Pinpoint the cell where the given text exists, returning its (x, y) midpoint coordinate. 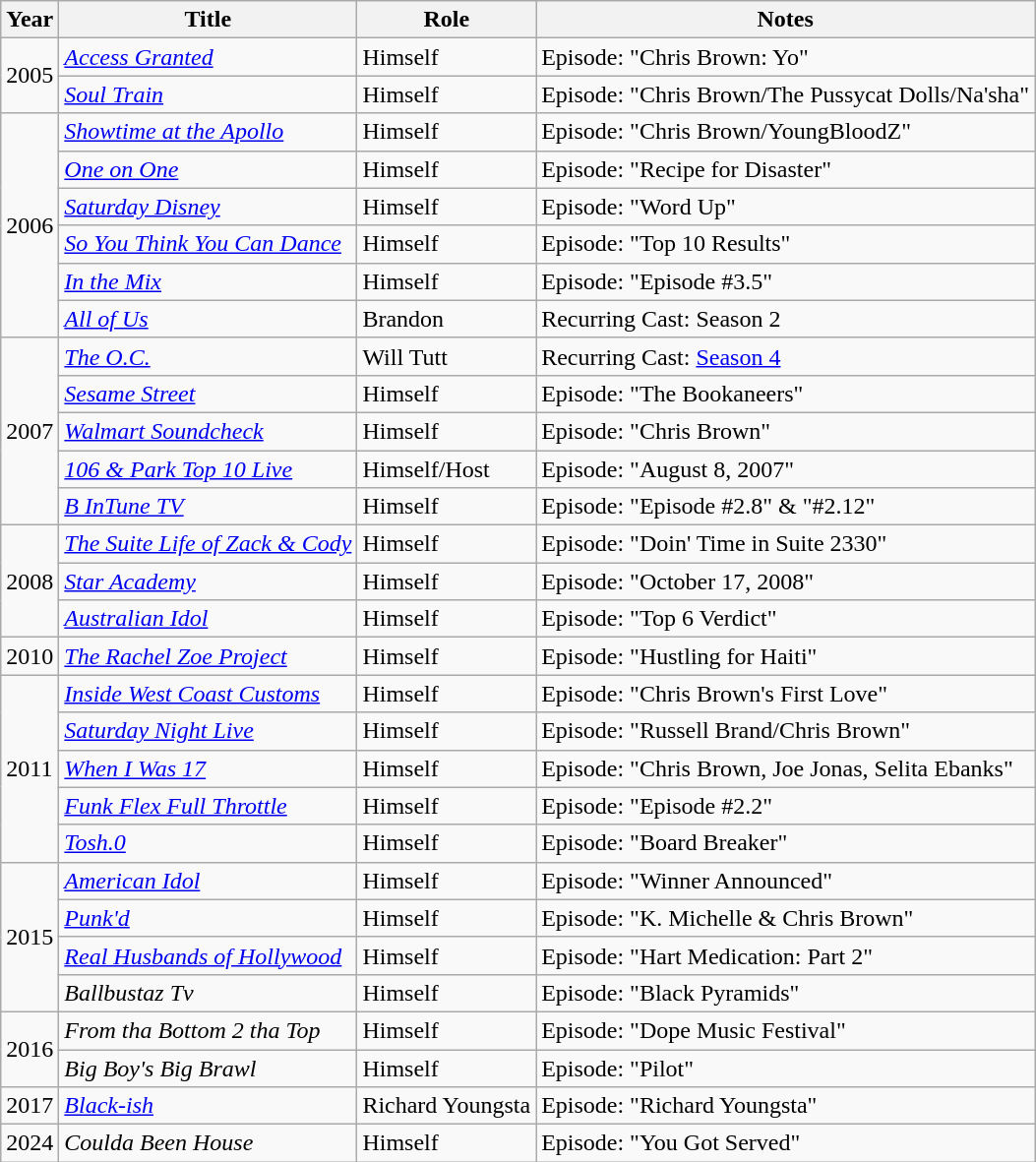
Episode: "Episode #2.2" (785, 806)
Episode: "Doin' Time in Suite 2330" (785, 544)
2008 (30, 581)
Episode: "Chris Brown/YoungBloodZ" (785, 132)
The O.C. (209, 356)
Episode: "Board Breaker" (785, 843)
Episode: "Top 10 Results" (785, 244)
2006 (30, 225)
American Idol (209, 881)
2017 (30, 1106)
Episode: "Top 6 Verdict" (785, 619)
Episode: "Hustling for Haiti" (785, 656)
Year (30, 20)
Episode: "Black Pyramids" (785, 993)
Tosh.0 (209, 843)
2016 (30, 1049)
2007 (30, 431)
Episode: "October 17, 2008" (785, 581)
2010 (30, 656)
Soul Train (209, 94)
Funk Flex Full Throttle (209, 806)
Ballbustaz Tv (209, 993)
Saturday Night Live (209, 731)
Episode: "Word Up" (785, 207)
2011 (30, 768)
Episode: "Chris Brown/The Pussycat Dolls/Na'sha" (785, 94)
Episode: "Episode #3.5" (785, 281)
All of Us (209, 319)
Episode: "Dope Music Festival" (785, 1030)
2024 (30, 1143)
Australian Idol (209, 619)
Notes (785, 20)
Coulda Been House (209, 1143)
Saturday Disney (209, 207)
Episode: "You Got Served" (785, 1143)
Will Tutt (447, 356)
2005 (30, 76)
Inside West Coast Customs (209, 694)
Episode: "Winner Announced" (785, 881)
Recurring Cast: Season 4 (785, 356)
Richard Youngsta (447, 1106)
Recurring Cast: Season 2 (785, 319)
Episode: "Chris Brown's First Love" (785, 694)
Episode: "Russell Brand/Chris Brown" (785, 731)
Star Academy (209, 581)
Walmart Soundcheck (209, 431)
Access Granted (209, 57)
Episode: "Chris Brown" (785, 431)
2015 (30, 937)
Punk'd (209, 918)
Himself/Host (447, 469)
Episode: "Chris Brown, Joe Jonas, Selita Ebanks" (785, 768)
One on One (209, 169)
Role (447, 20)
106 & Park Top 10 Live (209, 469)
Big Boy's Big Brawl (209, 1068)
The Rachel Zoe Project (209, 656)
Sesame Street (209, 394)
Black-ish (209, 1106)
Brandon (447, 319)
The Suite Life of Zack & Cody (209, 544)
Episode: "Richard Youngsta" (785, 1106)
B InTune TV (209, 507)
Episode: "Chris Brown: Yo" (785, 57)
From tha Bottom 2 tha Top (209, 1030)
Episode: "Hart Medication: Part 2" (785, 955)
So You Think You Can Dance (209, 244)
When I Was 17 (209, 768)
In the Mix (209, 281)
Episode: "Recipe for Disaster" (785, 169)
Episode: "Pilot" (785, 1068)
Title (209, 20)
Episode: "The Bookaneers" (785, 394)
Episode: "K. Michelle & Chris Brown" (785, 918)
Showtime at the Apollo (209, 132)
Episode: "August 8, 2007" (785, 469)
Real Husbands of Hollywood (209, 955)
Episode: "Episode #2.8" & "#2.12" (785, 507)
